Extract the [X, Y] coordinate from the center of the cell holding the provided text.  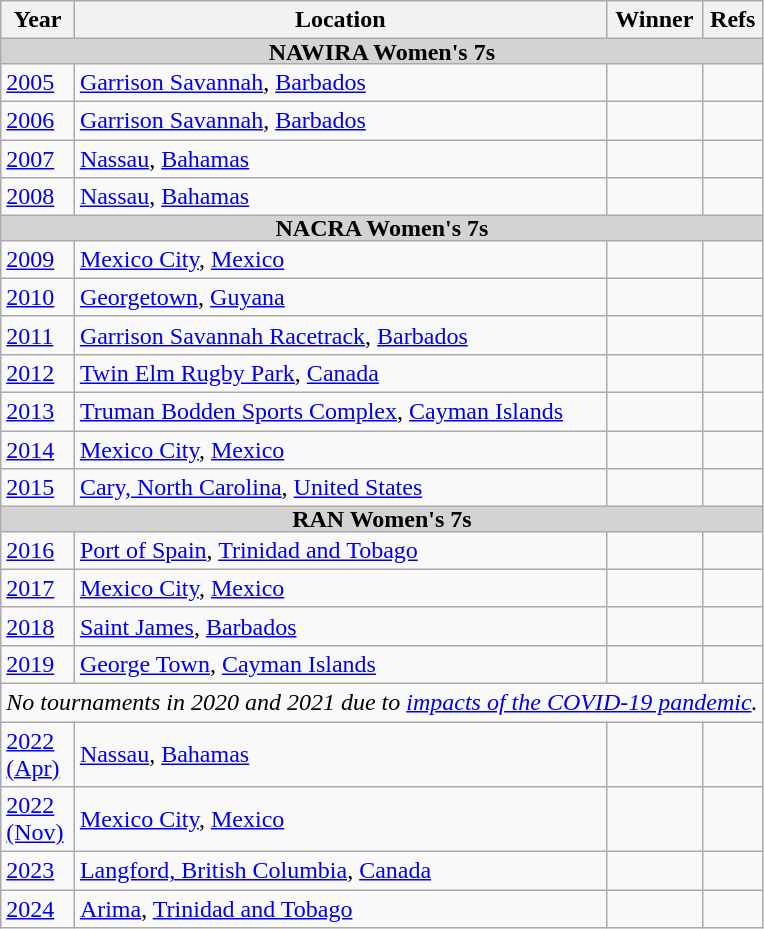
No tournaments in 2020 and 2021 due to impacts of the COVID-19 pandemic. [382, 702]
2024 [38, 909]
Location [340, 20]
2011 [38, 335]
2019 [38, 664]
2006 [38, 120]
2014 [38, 449]
Refs [732, 20]
2009 [38, 259]
Truman Bodden Sports Complex, Cayman Islands [340, 411]
2017 [38, 588]
2015 [38, 488]
2018 [38, 626]
Saint James, Barbados [340, 626]
2023 [38, 871]
NAWIRA Women's 7s [382, 52]
George Town, Cayman Islands [340, 664]
2022(Nov) [38, 820]
Twin Elm Rugby Park, Canada [340, 373]
Langford, British Columbia, Canada [340, 871]
RAN Women's 7s [382, 520]
Georgetown, Guyana [340, 297]
NACRA Women's 7s [382, 228]
Garrison Savannah Racetrack, Barbados [340, 335]
Cary, North Carolina, United States [340, 488]
Winner [654, 20]
2007 [38, 159]
2008 [38, 197]
2022 (Apr) [38, 754]
Port of Spain, Trinidad and Tobago [340, 550]
2012 [38, 373]
2005 [38, 82]
2010 [38, 297]
Year [38, 20]
Arima, Trinidad and Tobago [340, 909]
2016 [38, 550]
2013 [38, 411]
